Output the [X, Y] coordinate of the center of the cell containing the given text.  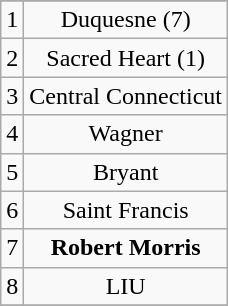
1 [12, 20]
Bryant [126, 172]
4 [12, 134]
Saint Francis [126, 210]
3 [12, 96]
7 [12, 248]
8 [12, 286]
Duquesne (7) [126, 20]
5 [12, 172]
LIU [126, 286]
Central Connecticut [126, 96]
Wagner [126, 134]
2 [12, 58]
Robert Morris [126, 248]
Sacred Heart (1) [126, 58]
6 [12, 210]
